From the cell containing the given text, extract its center point as [x, y] coordinate. 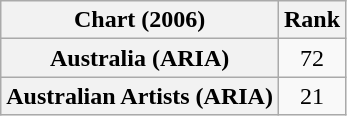
Rank [312, 20]
21 [312, 96]
Chart (2006) [140, 20]
Australian Artists (ARIA) [140, 96]
72 [312, 58]
Australia (ARIA) [140, 58]
